Determine the [x, y] coordinate at the center of the cell enclosing the given text.  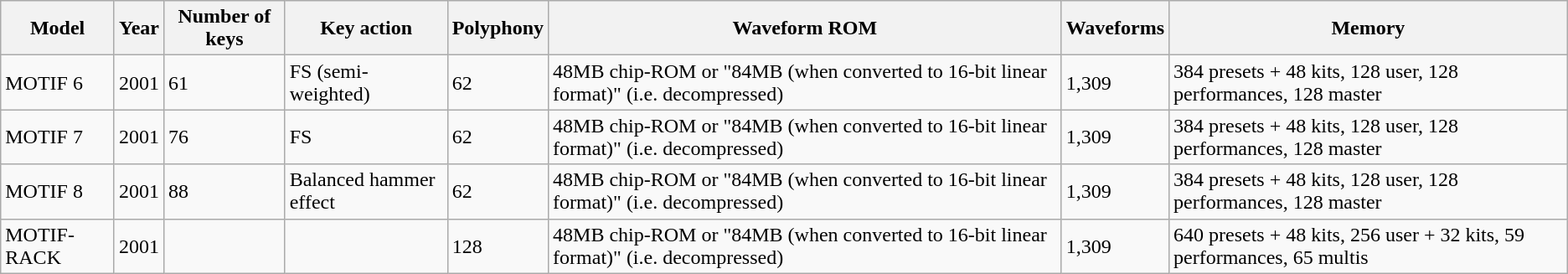
Memory [1369, 28]
MOTIF 8 [58, 191]
Number of keys [224, 28]
128 [498, 246]
88 [224, 191]
Key action [366, 28]
Waveforms [1115, 28]
MOTIF 6 [58, 82]
Waveform ROM [806, 28]
Balanced hammer effect [366, 191]
FS (semi-weighted) [366, 82]
Year [139, 28]
MOTIF 7 [58, 137]
61 [224, 82]
76 [224, 137]
Model [58, 28]
MOTIF-RACK [58, 246]
640 presets + 48 kits, 256 user + 32 kits, 59 performances, 65 multis [1369, 246]
Polyphony [498, 28]
FS [366, 137]
